Return [X, Y] of the center of cell containing provided text 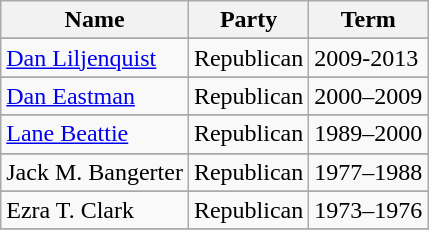
Dan Liljenquist [95, 58]
1977–1988 [368, 172]
2000–2009 [368, 96]
Party [248, 20]
Dan Eastman [95, 96]
Lane Beattie [95, 134]
Name [95, 20]
1989–2000 [368, 134]
1973–1976 [368, 210]
Jack M. Bangerter [95, 172]
2009-2013 [368, 58]
Term [368, 20]
Ezra T. Clark [95, 210]
